From the cell containing the given text, extract its center point as [x, y] coordinate. 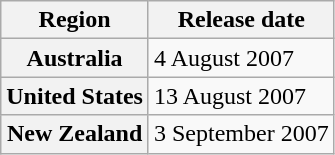
New Zealand [75, 134]
Release date [241, 20]
Region [75, 20]
4 August 2007 [241, 58]
3 September 2007 [241, 134]
13 August 2007 [241, 96]
Australia [75, 58]
United States [75, 96]
